Pinpoint the cell where the given text exists, returning its (X, Y) midpoint coordinate. 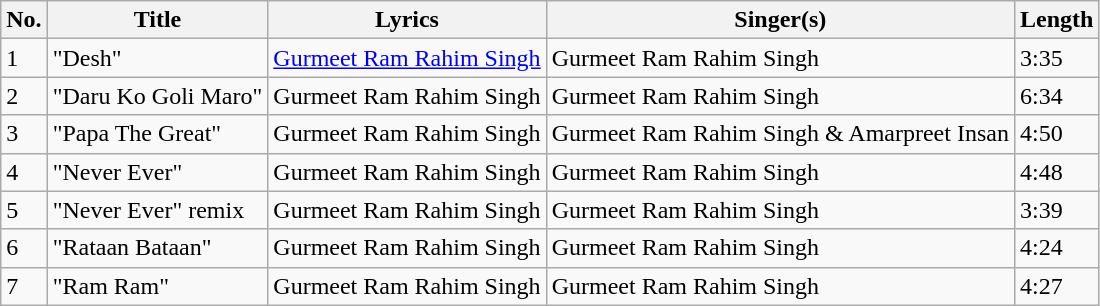
Singer(s) (780, 20)
Lyrics (407, 20)
"Never Ever" remix (158, 210)
4:27 (1056, 286)
"Never Ever" (158, 172)
6:34 (1056, 96)
"Ram Ram" (158, 286)
No. (24, 20)
5 (24, 210)
4:50 (1056, 134)
"Rataan Bataan" (158, 248)
3:39 (1056, 210)
"Desh" (158, 58)
"Daru Ko Goli Maro" (158, 96)
Gurmeet Ram Rahim Singh & Amarpreet Insan (780, 134)
Title (158, 20)
4:24 (1056, 248)
2 (24, 96)
6 (24, 248)
3 (24, 134)
7 (24, 286)
4 (24, 172)
1 (24, 58)
4:48 (1056, 172)
Length (1056, 20)
"Papa The Great" (158, 134)
3:35 (1056, 58)
